From the cell containing the given text, extract its center point as (X, Y) coordinate. 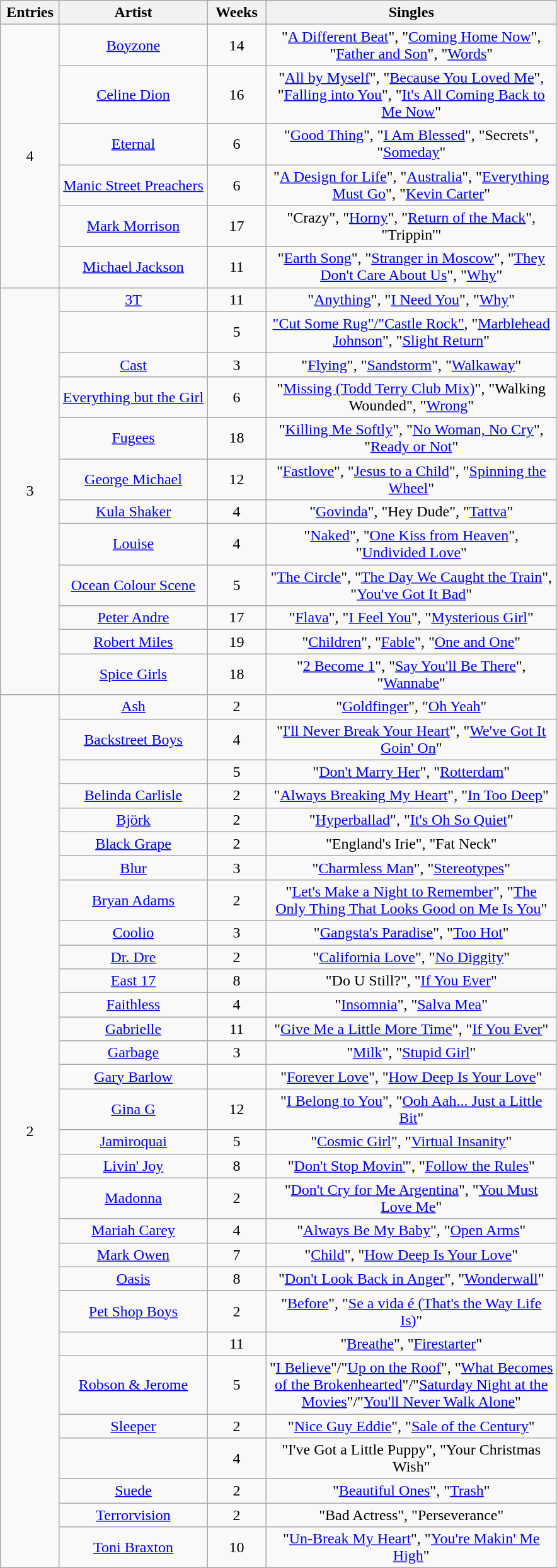
"I Believe"/"Up on the Roof", "What Becomes of the Brokenhearted"/"Saturday Night at the Movies"/"You'll Never Walk Alone" (411, 1385)
Robson & Jerome (133, 1385)
Faithless (133, 1005)
"Insomnia", "Salva Mea" (411, 1005)
Manic Street Preachers (133, 185)
Spice Girls (133, 675)
"Nice Guy Eddie", "Sale of the Century" (411, 1426)
Toni Braxton (133, 1547)
Black Grape (133, 844)
"Good Thing", "I Am Blessed", "Secrets", "Someday" (411, 144)
"Anything", "I Need You", "Why" (411, 299)
Celine Dion (133, 95)
"A Design for Life", "Australia", "Everything Must Go", "Kevin Carter" (411, 185)
"The Circle", "The Day We Caught the Train", "You've Got It Bad" (411, 585)
"2 Become 1", "Say You'll Be There", "Wannabe" (411, 675)
"Cut Some Rug"/"Castle Rock", "Marblehead Johnson", "Slight Return" (411, 332)
East 17 (133, 981)
14 (237, 45)
Livin' Joy (133, 1166)
Weeks (237, 13)
"Don't Look Back in Anger", "Wonderwall" (411, 1279)
"Give Me a Little More Time", "If You Ever" (411, 1029)
Artist (133, 13)
19 (237, 642)
"I'll Never Break Your Heart", "We've Got It Goin' On" (411, 739)
Peter Andre (133, 618)
"England's Irie", "Fat Neck" (411, 844)
"Don't Cry for Me Argentina", "You Must Love Me" (411, 1198)
Ash (133, 707)
"Child", "How Deep Is Your Love" (411, 1255)
Garbage (133, 1053)
Madonna (133, 1198)
Louise (133, 545)
Coolio (133, 932)
"Forever Love", "How Deep Is Your Love" (411, 1077)
Blur (133, 868)
"Don't Stop Movin'", "Follow the Rules" (411, 1166)
Pet Shop Boys (133, 1311)
Fugees (133, 438)
Jamiroquai (133, 1142)
"Crazy", "Horny", "Return of the Mack", "Trippin'" (411, 226)
Ocean Colour Scene (133, 585)
Oasis (133, 1279)
"Children", "Fable", "One and One" (411, 642)
"Cosmic Girl", "Virtual Insanity" (411, 1142)
Mariah Carey (133, 1231)
Boyzone (133, 45)
"Always Be My Baby", "Open Arms" (411, 1231)
"Missing (Todd Terry Club Mix)", "Walking Wounded", "Wrong" (411, 397)
"Hyperballad", "It's Oh So Quiet" (411, 820)
"Beautiful Ones", "Trash" (411, 1491)
"I Belong to You", "Ooh Aah... Just a Little Bit" (411, 1110)
Dr. Dre (133, 956)
Björk (133, 820)
Eternal (133, 144)
Mark Morrison (133, 226)
Sleeper (133, 1426)
"A Different Beat", "Coming Home Now", "Father and Son", "Words" (411, 45)
Belinda Carlisle (133, 796)
Backstreet Boys (133, 739)
Everything but the Girl (133, 397)
"Earth Song", "Stranger in Moscow", "They Don't Care About Us", "Why" (411, 267)
Mark Owen (133, 1255)
"California Love", "No Diggity" (411, 956)
"Don't Marry Her", "Rotterdam" (411, 772)
"I've Got a Little Puppy", "Your Christmas Wish" (411, 1459)
"Un-Break My Heart", "You're Makin' Me High" (411, 1547)
"Killing Me Softly", "No Woman, No Cry", "Ready or Not" (411, 438)
Bryan Adams (133, 900)
"Gangsta's Paradise", "Too Hot" (411, 932)
"Before", "Se a vida é (That's the Way Life Is)" (411, 1311)
Kula Shaker (133, 512)
Gina G (133, 1110)
"Fastlove", "Jesus to a Child", "Spinning the Wheel" (411, 479)
"Let's Make a Night to Remember", "The Only Thing That Looks Good on Me Is You" (411, 900)
"Naked", "One Kiss from Heaven", "Undivided Love" (411, 545)
"Breathe", "Firestarter" (411, 1344)
Singles (411, 13)
"Goldfinger", "Oh Yeah" (411, 707)
Gary Barlow (133, 1077)
Terrorvision (133, 1515)
"Flying", "Sandstorm", "Walkaway" (411, 364)
Entries (30, 13)
16 (237, 95)
"Charmless Man", "Stereotypes" (411, 868)
Michael Jackson (133, 267)
"Govinda", "Hey Dude", "Tattva" (411, 512)
Suede (133, 1491)
10 (237, 1547)
"Flava", "I Feel You", "Mysterious Girl" (411, 618)
Cast (133, 364)
7 (237, 1255)
"Do U Still?", "If You Ever" (411, 981)
"Bad Actress", "Perseverance" (411, 1515)
"All by Myself", "Because You Loved Me", "Falling into You", "It's All Coming Back to Me Now" (411, 95)
"Always Breaking My Heart", "In Too Deep" (411, 796)
3T (133, 299)
George Michael (133, 479)
"Milk", "Stupid Girl" (411, 1053)
Robert Miles (133, 642)
Gabrielle (133, 1029)
